Output the [X, Y] coordinate of the center of the cell containing the given text.  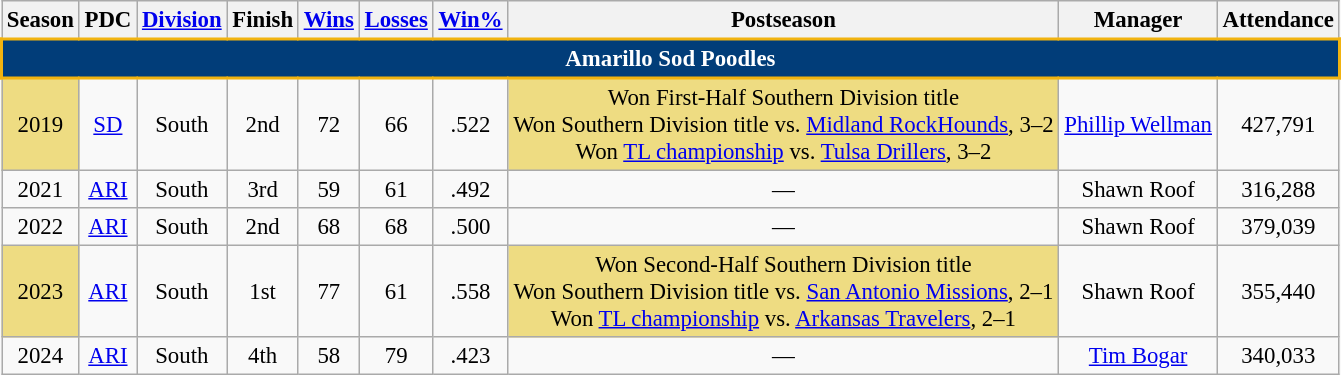
Losses [396, 20]
427,791 [1278, 124]
2023 [41, 292]
3rd [262, 190]
77 [328, 292]
2021 [41, 190]
SD [108, 124]
Postseason [784, 20]
Won Second-Half Southern Division titleWon Southern Division title vs. San Antonio Missions, 2–1Won TL championship vs. Arkansas Travelers, 2–1 [784, 292]
Season [41, 20]
Win% [470, 20]
Wins [328, 20]
.500 [470, 227]
.522 [470, 124]
2019 [41, 124]
Manager [1138, 20]
.558 [470, 292]
Attendance [1278, 20]
Won First-Half Southern Division titleWon Southern Division title vs. Midland RockHounds, 3–2Won TL championship vs. Tulsa Drillers, 3–2 [784, 124]
Amarillo Sod Poodles [671, 58]
72 [328, 124]
355,440 [1278, 292]
2022 [41, 227]
59 [328, 190]
379,039 [1278, 227]
Division [182, 20]
.492 [470, 190]
66 [396, 124]
Phillip Wellman [1138, 124]
Finish [262, 20]
316,288 [1278, 190]
PDC [108, 20]
1st [262, 292]
